Output the [X, Y] coordinate of the center of the cell containing the given text.  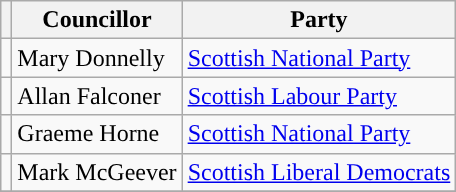
Councillor [97, 20]
Party [319, 20]
Scottish Liberal Democrats [319, 172]
Scottish Labour Party [319, 96]
Mary Donnelly [97, 58]
Graeme Horne [97, 134]
Allan Falconer [97, 96]
Mark McGeever [97, 172]
